Identify which cell holds the provided text, then report its [X, Y] central coordinate. 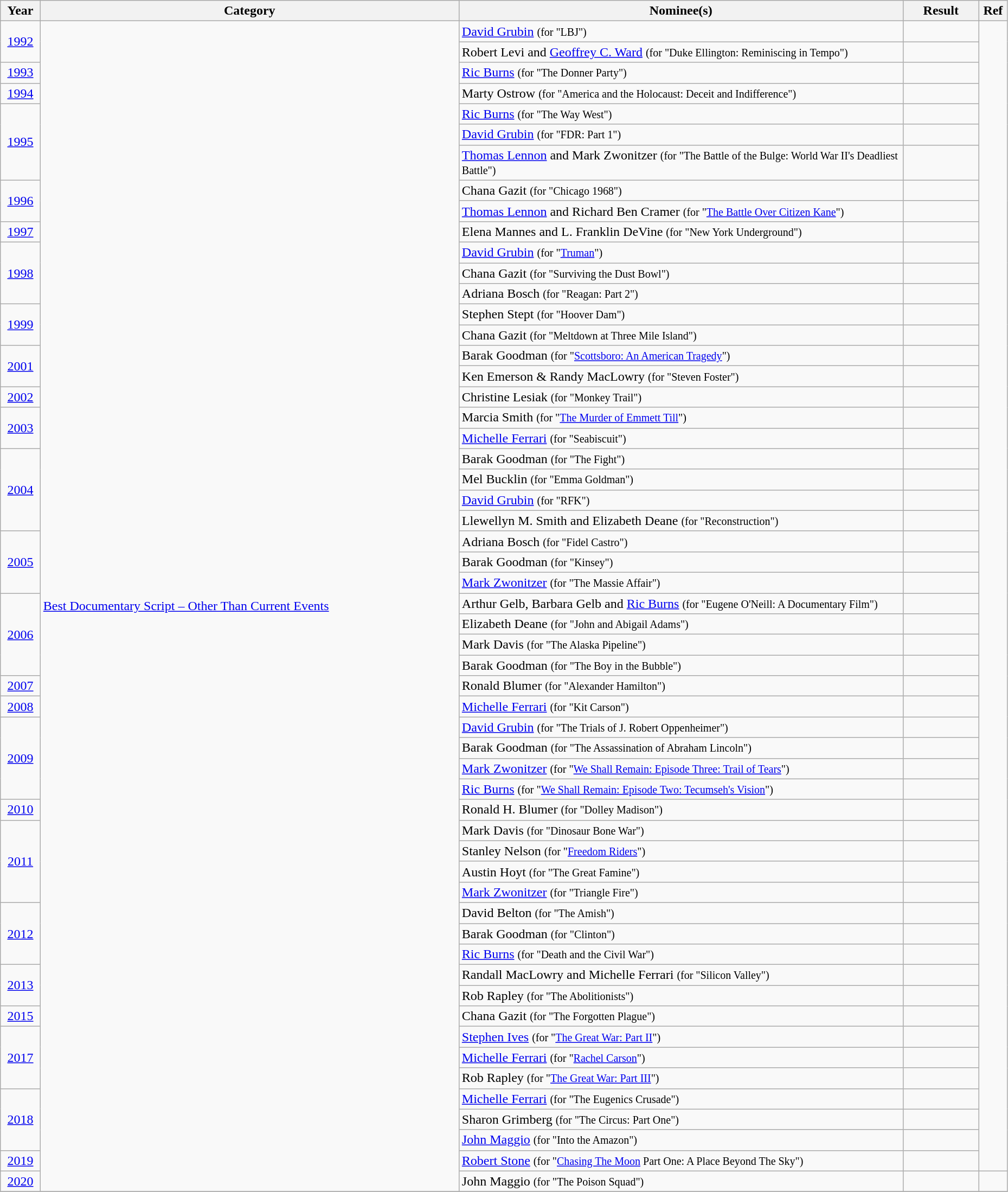
Stephen Stept (for "Hoover Dam") [681, 315]
Marcia Smith (for "The Murder of Emmett Till") [681, 418]
David Grubin (for "The Trials of J. Robert Oppenheimer") [681, 727]
Chana Gazit (for "Meltdown at Three Mile Island") [681, 335]
Ric Burns (for "The Way West") [681, 114]
Elizabeth Deane (for "John and Abigail Adams") [681, 624]
Robert Stone (for "Chasing The Moon Part One: A Place Beyond The Sky") [681, 1161]
1995 [21, 142]
Barak Goodman (for "Clinton") [681, 933]
1996 [21, 201]
Rob Rapley (for "The Abolitionists") [681, 996]
Stanley Nelson (for "Freedom Riders") [681, 851]
Barak Goodman (for "Kinsey") [681, 562]
1993 [21, 73]
2007 [21, 686]
Barak Goodman (for "The Boy in the Bubble") [681, 665]
Barak Goodman (for "The Assassination of Abraham Lincoln") [681, 748]
2013 [21, 985]
David Grubin (for "LBJ") [681, 31]
Chana Gazit (for "Surviving the Dust Bowl") [681, 273]
Thomas Lennon and Mark Zwonitzer (for "The Battle of the Bulge: World War II's Deadliest Battle") [681, 163]
Christine Lesiak (for "Monkey Trail") [681, 397]
Austin Hoyt (for "The Great Famine") [681, 871]
Arthur Gelb, Barbara Gelb and Ric Burns (for "Eugene O'Neill: A Documentary Film") [681, 604]
Mark Zwonitzer (for "Triangle Fire") [681, 892]
Michelle Ferrari (for "Kit Carson") [681, 707]
1992 [21, 42]
2005 [21, 562]
2006 [21, 635]
Nominee(s) [681, 11]
David Belton (for "The Amish") [681, 913]
1994 [21, 93]
Mel Bucklin (for "Emma Goldman") [681, 479]
2017 [21, 1058]
2002 [21, 397]
2010 [21, 810]
Mark Davis (for "Dinosaur Bone War") [681, 830]
Barak Goodman (for "The Fight") [681, 459]
Michelle Ferrari (for "The Eugenics Crusade") [681, 1099]
Rob Rapley (for "The Great War: Part III") [681, 1078]
1997 [21, 232]
2019 [21, 1161]
David Grubin (for "FDR: Part 1") [681, 134]
1998 [21, 273]
2004 [21, 490]
2011 [21, 861]
Ric Burns (for "We Shall Remain: Episode Two: Tecumseh's Vision") [681, 789]
1999 [21, 325]
Elena Mannes and L. Franklin DeVine (for "New York Underground") [681, 232]
Ref [993, 11]
2001 [21, 366]
David Grubin (for "Truman") [681, 252]
2012 [21, 933]
John Maggio (for "The Poison Squad") [681, 1181]
Barak Goodman (for "Scottsboro: An American Tragedy") [681, 356]
Stephen Ives (for "The Great War: Part II") [681, 1037]
2003 [21, 428]
Mark Davis (for "The Alaska Pipeline") [681, 645]
2009 [21, 758]
Ken Emerson & Randy MacLowry (for "Steven Foster") [681, 376]
Mark Zwonitzer (for "The Massie Affair") [681, 582]
Chana Gazit (for "Chicago 1968") [681, 190]
Llewellyn M. Smith and Elizabeth Deane (for "Reconstruction") [681, 521]
Ronald H. Blumer (for "Dolley Madison") [681, 810]
2020 [21, 1181]
Category [249, 11]
Ronald Blumer (for "Alexander Hamilton") [681, 686]
Best Documentary Script – Other Than Current Events [249, 606]
Adriana Bosch (for "Fidel Castro") [681, 541]
Adriana Bosch (for "Reagan: Part 2") [681, 294]
Randall MacLowry and Michelle Ferrari (for "Silicon Valley") [681, 975]
Ric Burns (for "Death and the Civil War") [681, 954]
2008 [21, 707]
Thomas Lennon and Richard Ben Cramer (for "The Battle Over Citizen Kane") [681, 211]
2018 [21, 1119]
Sharon Grimberg (for "The Circus: Part One") [681, 1119]
Mark Zwonitzer (for "We Shall Remain: Episode Three: Trail of Tears") [681, 768]
David Grubin (for "RFK") [681, 500]
Michelle Ferrari (for "Seabiscuit") [681, 438]
Michelle Ferrari (for "Rachel Carson") [681, 1058]
Marty Ostrow (for "America and the Holocaust: Deceit and Indifference") [681, 93]
Robert Levi and Geoffrey C. Ward (for "Duke Ellington: Reminiscing in Tempo") [681, 52]
Year [21, 11]
Result [941, 11]
Ric Burns (for "The Donner Party") [681, 73]
Chana Gazit (for "The Forgotten Plague") [681, 1016]
John Maggio (for "Into the Amazon") [681, 1140]
2015 [21, 1016]
